Detect which cell encompasses the target text, then output its (X, Y) center coordinate. 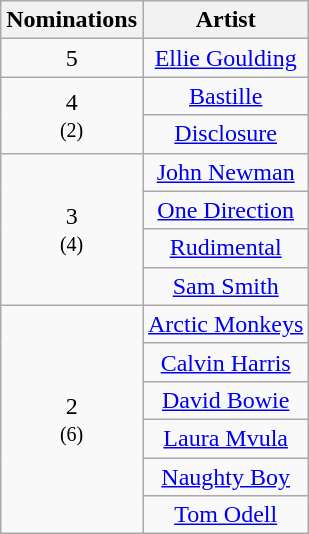
Arctic Monkeys (225, 324)
John Newman (225, 172)
Disclosure (225, 134)
David Bowie (225, 400)
5 (72, 58)
2(6) (72, 419)
One Direction (225, 210)
Artist (225, 20)
Tom Odell (225, 515)
3(4) (72, 229)
Bastille (225, 96)
Nominations (72, 20)
Naughty Boy (225, 477)
4(2) (72, 115)
Rudimental (225, 248)
Sam Smith (225, 286)
Calvin Harris (225, 362)
Ellie Goulding (225, 58)
Laura Mvula (225, 438)
